Search for the cell housing the specified text and yield its [X, Y] center coordinate. 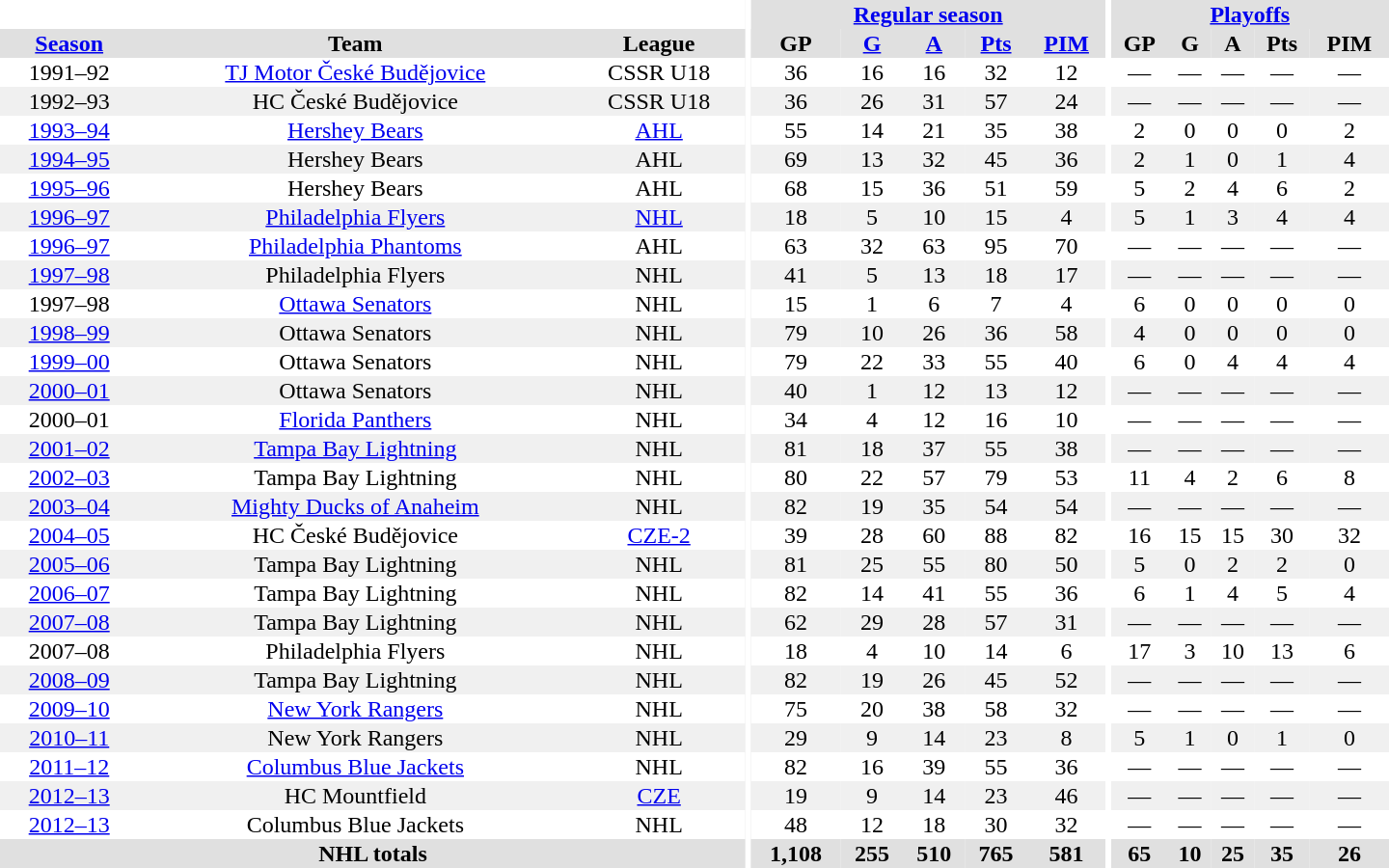
24 [1067, 101]
CZE-2 [659, 535]
60 [934, 535]
1998–99 [69, 333]
Mighty Ducks of Anaheim [355, 506]
46 [1067, 796]
33 [934, 362]
League [659, 43]
1999–00 [69, 362]
34 [796, 420]
1991–92 [69, 72]
NHL totals [372, 854]
765 [995, 854]
2008–09 [69, 680]
1,108 [796, 854]
2003–04 [69, 506]
68 [796, 188]
Philadelphia Phantoms [355, 246]
255 [872, 854]
53 [1067, 477]
TJ Motor České Budějovice [355, 72]
Playoffs [1250, 14]
1993–94 [69, 130]
2001–02 [69, 448]
2002–03 [69, 477]
Season [69, 43]
48 [796, 825]
1994–95 [69, 159]
88 [995, 535]
1995–96 [69, 188]
Regular season [928, 14]
21 [934, 130]
Team [355, 43]
581 [1067, 854]
62 [796, 622]
Florida Panthers [355, 420]
1992–93 [69, 101]
2011–12 [69, 767]
95 [995, 246]
510 [934, 854]
37 [934, 448]
2009–10 [69, 709]
20 [872, 709]
75 [796, 709]
50 [1067, 564]
2005–06 [69, 564]
51 [995, 188]
70 [1067, 246]
2006–07 [69, 593]
7 [995, 304]
2004–05 [69, 535]
69 [796, 159]
65 [1139, 854]
11 [1139, 477]
HC Mountfield [355, 796]
CZE [659, 796]
52 [1067, 680]
59 [1067, 188]
2010–11 [69, 738]
